Find where the given text appears and provide that cell's center as [x, y] coordinate. 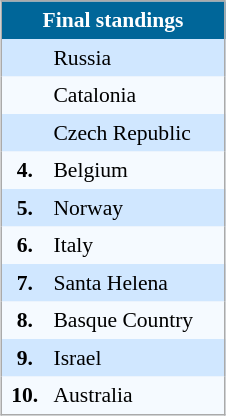
8. [24, 321]
Basque Country [136, 321]
7. [24, 283]
6. [24, 245]
Australia [136, 395]
Catalonia [136, 95]
9. [24, 358]
10. [24, 395]
5. [24, 208]
4. [24, 171]
Russia [136, 58]
Santa Helena [136, 283]
Norway [136, 208]
Final standings [113, 20]
Israel [136, 358]
Czech Republic [136, 133]
Belgium [136, 171]
Italy [136, 245]
